Return (X, Y) of the center of cell containing provided text 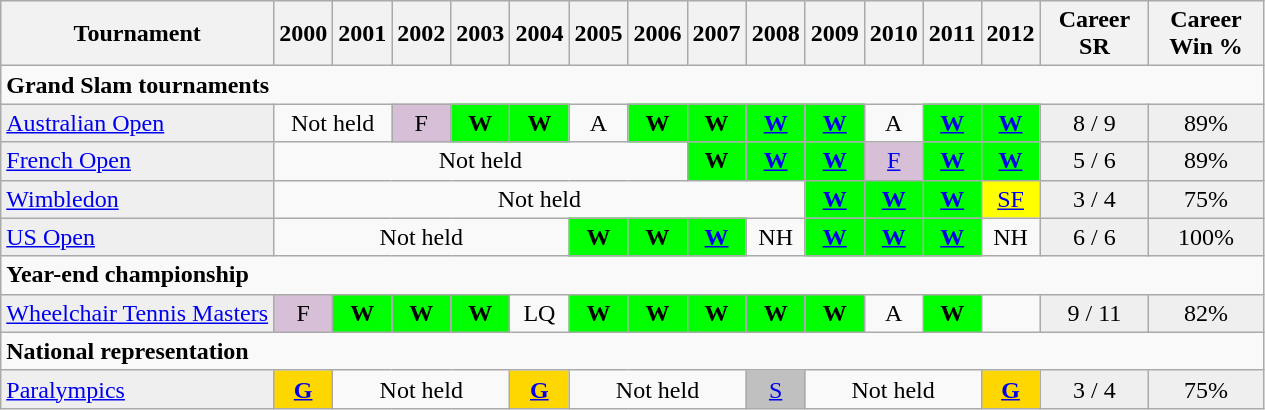
Career SR (1094, 34)
8 / 9 (1094, 123)
Career Win % (1206, 34)
US Open (138, 237)
Grand Slam tournaments (632, 85)
2001 (362, 34)
Wheelchair Tennis Masters (138, 313)
2004 (540, 34)
2008 (776, 34)
Year-end championship (632, 275)
6 / 6 (1094, 237)
Tournament (138, 34)
2006 (658, 34)
National representation (632, 351)
5 / 6 (1094, 161)
82% (1206, 313)
SF (1010, 199)
2010 (894, 34)
9 / 11 (1094, 313)
2011 (952, 34)
2000 (304, 34)
LQ (540, 313)
100% (1206, 237)
2002 (422, 34)
2012 (1010, 34)
S (776, 389)
Australian Open (138, 123)
Paralympics (138, 389)
2007 (716, 34)
French Open (138, 161)
2003 (480, 34)
2009 (834, 34)
Wimbledon (138, 199)
2005 (598, 34)
